Capture the cell that displays the provided text and extract its (X, Y) central coordinate. 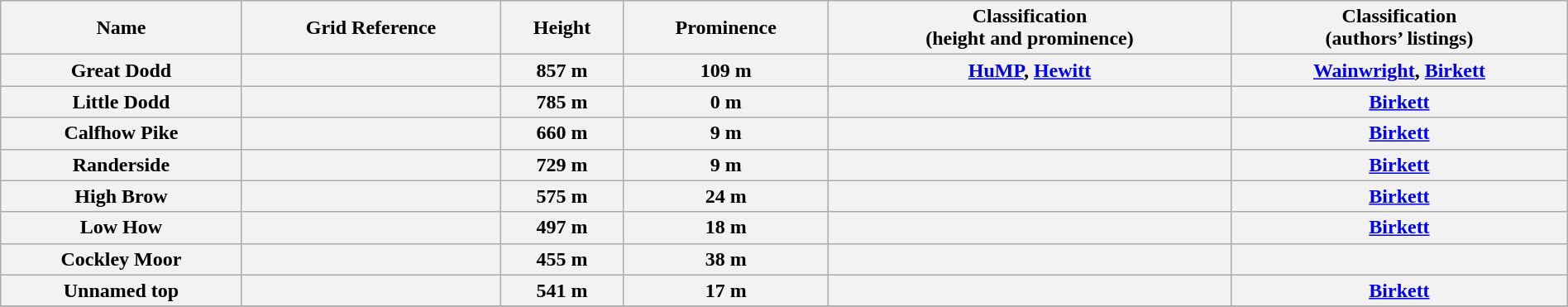
Low How (121, 228)
Great Dodd (121, 70)
Height (562, 28)
109 m (726, 70)
17 m (726, 290)
Randerside (121, 165)
Unnamed top (121, 290)
Grid Reference (370, 28)
Name (121, 28)
38 m (726, 259)
575 m (562, 196)
18 m (726, 228)
Little Dodd (121, 102)
Prominence (726, 28)
24 m (726, 196)
541 m (562, 290)
729 m (562, 165)
455 m (562, 259)
857 m (562, 70)
Calfhow Pike (121, 133)
497 m (562, 228)
660 m (562, 133)
Wainwright, Birkett (1399, 70)
0 m (726, 102)
HuMP, Hewitt (1029, 70)
785 m (562, 102)
Cockley Moor (121, 259)
Classification(authors’ listings) (1399, 28)
High Brow (121, 196)
Classification(height and prominence) (1029, 28)
